Extract the [x, y] coordinate from the center of the cell holding the provided text.  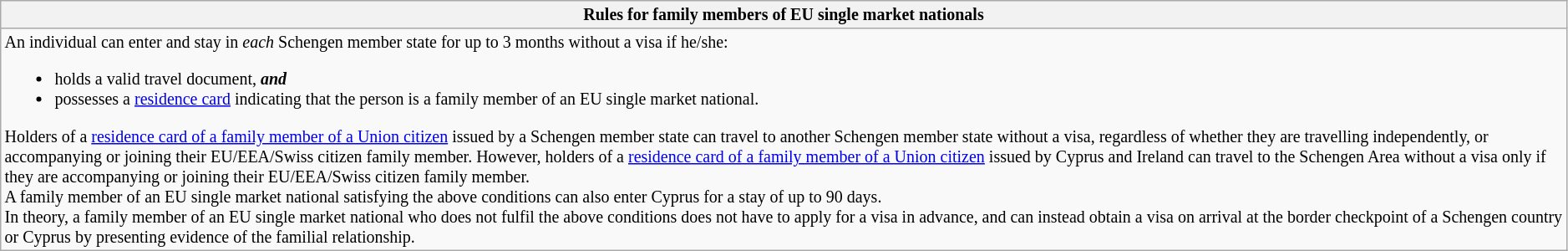
Rules for family members of EU single market nationals [784, 15]
